Provide the [x, y] coordinate of the cell's center where the given text is located.  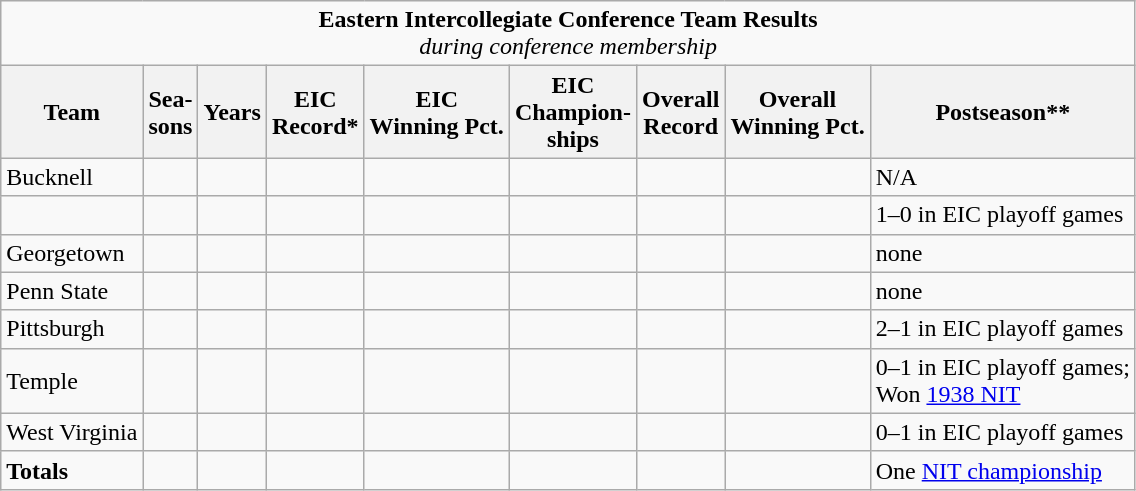
West Virginia [72, 432]
Bucknell [72, 177]
0–1 in EIC playoff games [1002, 432]
Georgetown [72, 253]
1–0 in EIC playoff games [1002, 215]
Postseason** [1002, 112]
Eastern Intercollegiate Conference Team Resultsduring conference membership [568, 34]
OverallRecord [680, 112]
Penn State [72, 291]
One NIT championship [1002, 470]
Years [232, 112]
Team [72, 112]
Sea-sons [170, 112]
EICChampion-ships [572, 112]
Totals [72, 470]
N/A [1002, 177]
2–1 in EIC playoff games [1002, 329]
Pittsburgh [72, 329]
EICRecord* [315, 112]
OverallWinning Pct. [798, 112]
EICWinning Pct. [436, 112]
Temple [72, 380]
0–1 in EIC playoff games;Won 1938 NIT [1002, 380]
